Provide the (X, Y) coordinate of the cell's center where the given text is located.  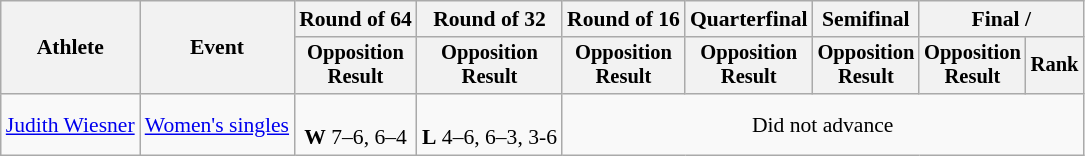
L 4–6, 6–3, 3-6 (490, 124)
Did not advance (822, 124)
Round of 32 (490, 19)
Event (217, 48)
Semifinal (866, 19)
W 7–6, 6–4 (356, 124)
Quarterfinal (749, 19)
Final / (1001, 19)
Round of 16 (624, 19)
Round of 64 (356, 19)
Rank (1055, 66)
Judith Wiesner (70, 124)
Athlete (70, 48)
Women's singles (217, 124)
